Find where the given text appears and provide that cell's center as [x, y] coordinate. 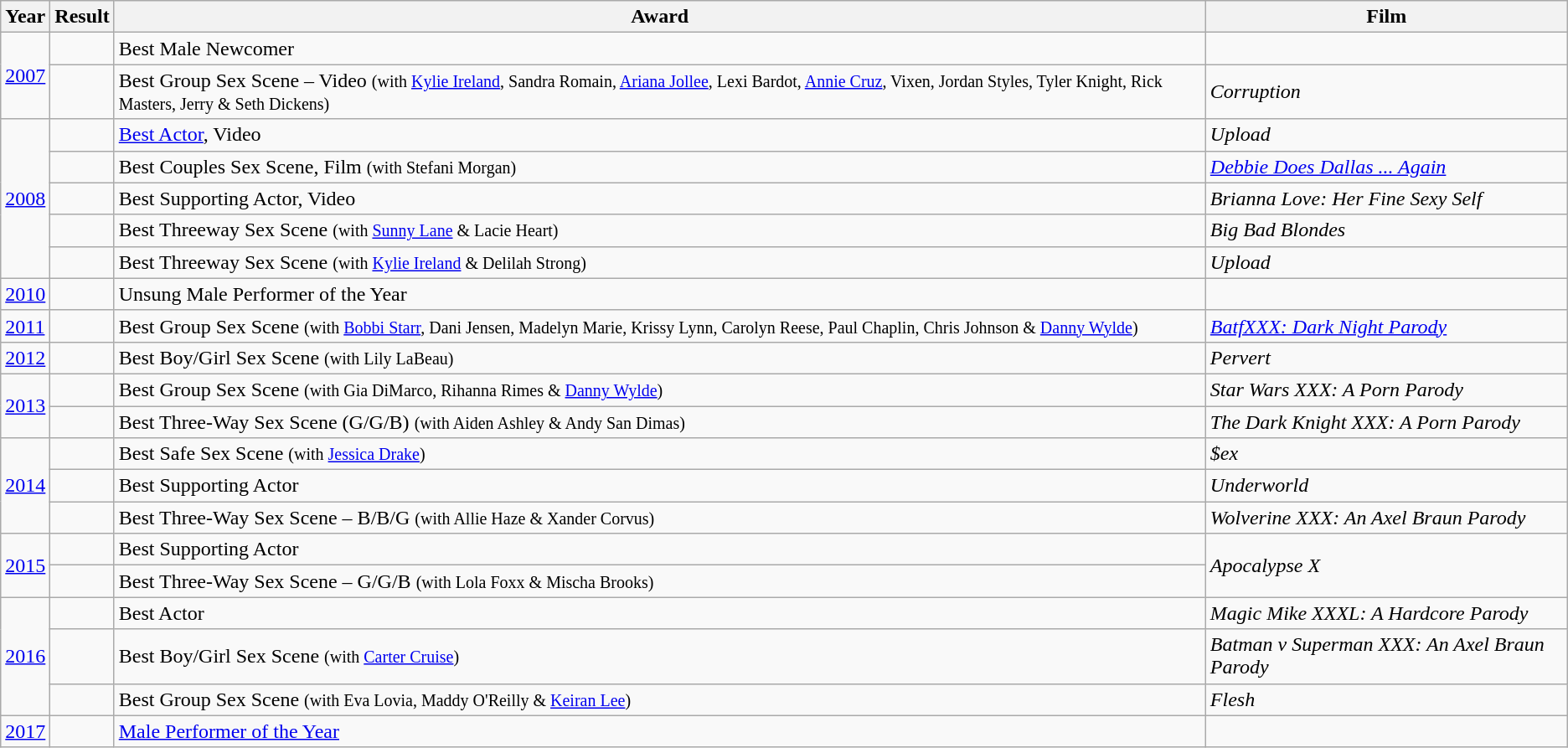
Wolverine XXX: An Axel Braun Parody [1386, 518]
2017 [25, 731]
Result [82, 17]
Award [660, 17]
Magic Mike XXXL: A Hardcore Parody [1386, 613]
2008 [25, 199]
Best Male Newcomer [660, 49]
Best Three-Way Sex Scene (G/G/B) (with Aiden Ashley & Andy San Dimas) [660, 421]
Best Threeway Sex Scene (with Kylie Ireland & Delilah Strong) [660, 262]
Film [1386, 17]
Best Group Sex Scene (with Bobbi Starr, Dani Jensen, Madelyn Marie, Krissy Lynn, Carolyn Reese, Paul Chaplin, Chris Johnson & Danny Wylde) [660, 326]
Year [25, 17]
2007 [25, 75]
Corruption [1386, 92]
Best Actor [660, 613]
The Dark Knight XXX: A Porn Parody [1386, 421]
Star Wars XXX: A Porn Parody [1386, 389]
Best Threeway Sex Scene (with Sunny Lane & Lacie Heart) [660, 230]
Unsung Male Performer of the Year [660, 294]
2011 [25, 326]
2016 [25, 657]
Best Supporting Actor, Video [660, 199]
Best Boy/Girl Sex Scene (with Lily LaBeau) [660, 358]
Brianna Love: Her Fine Sexy Self [1386, 199]
2012 [25, 358]
Best Three-Way Sex Scene – G/G/B (with Lola Foxx & Mischa Brooks) [660, 581]
2010 [25, 294]
Best Group Sex Scene (with Eva Lovia, Maddy O'Reilly & Keiran Lee) [660, 699]
Debbie Does Dallas ... Again [1386, 167]
Batman v Superman XXX: An Axel Braun Parody [1386, 657]
$ex [1386, 454]
2014 [25, 486]
Best Three-Way Sex Scene – B/B/G (with Allie Haze & Xander Corvus) [660, 518]
2015 [25, 565]
Best Safe Sex Scene (with Jessica Drake) [660, 454]
Male Performer of the Year [660, 731]
Flesh [1386, 699]
Best Boy/Girl Sex Scene (with Carter Cruise) [660, 657]
Big Bad Blondes [1386, 230]
Best Actor, Video [660, 135]
Pervert [1386, 358]
Best Group Sex Scene (with Gia DiMarco, Rihanna Rimes & Danny Wylde) [660, 389]
Underworld [1386, 486]
2013 [25, 405]
BatfXXX: Dark Night Parody [1386, 326]
Best Couples Sex Scene, Film (with Stefani Morgan) [660, 167]
Apocalypse X [1386, 565]
